From the cell containing the given text, extract its center point as (x, y) coordinate. 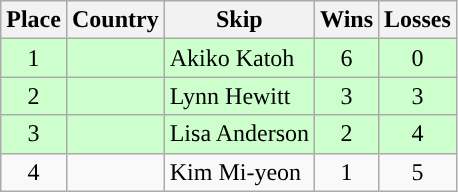
Skip (239, 20)
5 (418, 172)
Kim Mi-yeon (239, 172)
Wins (347, 20)
Lynn Hewitt (239, 96)
Akiko Katoh (239, 58)
Country (115, 20)
Losses (418, 20)
Place (34, 20)
Lisa Anderson (239, 134)
6 (347, 58)
0 (418, 58)
